Detect which cell encompasses the target text, then output its (X, Y) center coordinate. 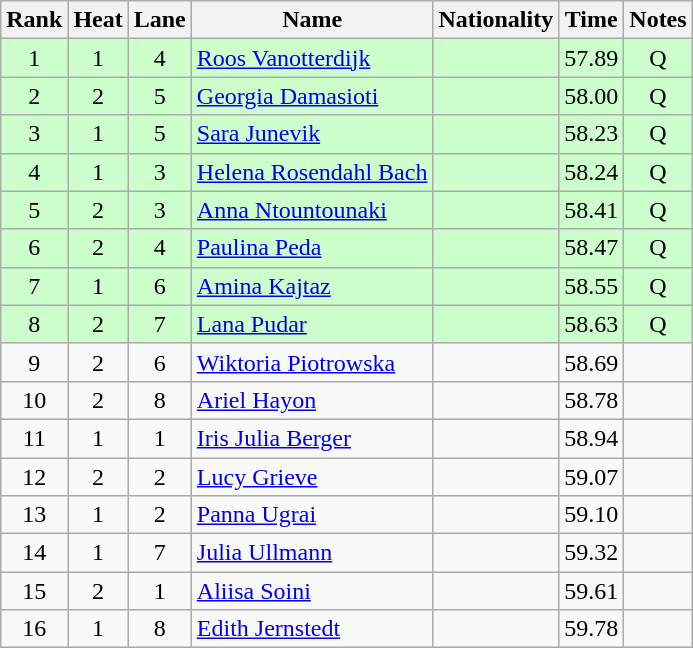
Nationality (496, 20)
59.07 (592, 477)
59.32 (592, 553)
59.61 (592, 591)
13 (34, 515)
Lane (160, 20)
58.78 (592, 400)
58.23 (592, 134)
58.41 (592, 210)
Time (592, 20)
Sara Junevik (312, 134)
58.94 (592, 438)
Paulina Peda (312, 248)
58.00 (592, 96)
Wiktoria Piotrowska (312, 362)
59.10 (592, 515)
58.47 (592, 248)
58.24 (592, 172)
Helena Rosendahl Bach (312, 172)
Edith Jernstedt (312, 629)
Lucy Grieve (312, 477)
59.78 (592, 629)
Amina Kajtaz (312, 286)
Aliisa Soini (312, 591)
Notes (658, 20)
58.55 (592, 286)
58.63 (592, 324)
Roos Vanotterdijk (312, 58)
10 (34, 400)
15 (34, 591)
14 (34, 553)
Ariel Hayon (312, 400)
Heat (98, 20)
58.69 (592, 362)
11 (34, 438)
Name (312, 20)
Anna Ntountounaki (312, 210)
9 (34, 362)
57.89 (592, 58)
12 (34, 477)
Rank (34, 20)
Julia Ullmann (312, 553)
Iris Julia Berger (312, 438)
Georgia Damasioti (312, 96)
16 (34, 629)
Lana Pudar (312, 324)
Panna Ugrai (312, 515)
